Capture the cell that displays the provided text and extract its [x, y] central coordinate. 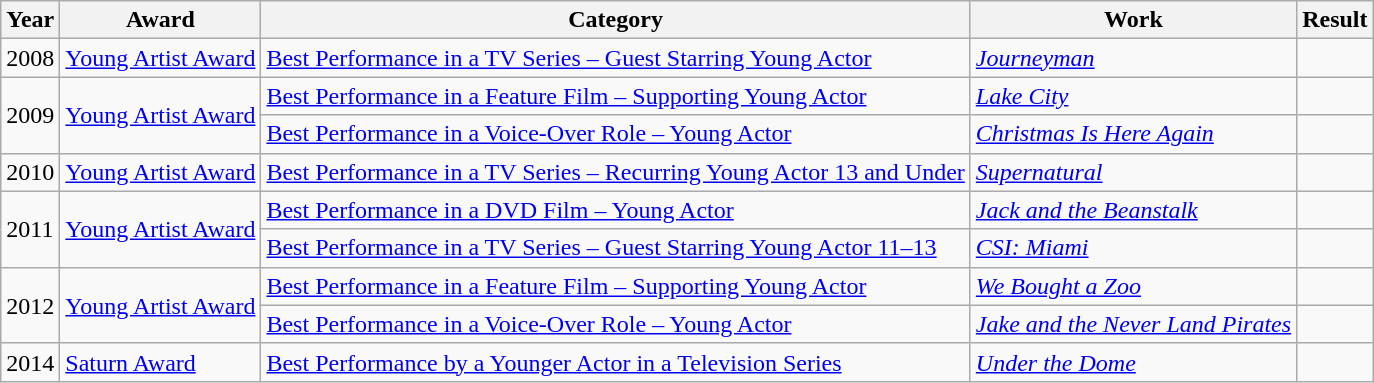
Best Performance by a Younger Actor in a Television Series [616, 362]
Best Performance in a TV Series – Guest Starring Young Actor 11–13 [616, 248]
Year [30, 20]
Work [1133, 20]
Result [1335, 20]
2014 [30, 362]
2012 [30, 305]
Jack and the Beanstalk [1133, 210]
Best Performance in a TV Series – Guest Starring Young Actor [616, 58]
Journeyman [1133, 58]
2009 [30, 115]
Award [160, 20]
2010 [30, 172]
Under the Dome [1133, 362]
Best Performance in a TV Series – Recurring Young Actor 13 and Under [616, 172]
Category [616, 20]
Christmas Is Here Again [1133, 134]
Jake and the Never Land Pirates [1133, 324]
We Bought a Zoo [1133, 286]
Lake City [1133, 96]
Supernatural [1133, 172]
Best Performance in a DVD Film – Young Actor [616, 210]
Saturn Award [160, 362]
2011 [30, 229]
CSI: Miami [1133, 248]
2008 [30, 58]
